Return the [X, Y] coordinate for the center point of the cell that contains the specified text.  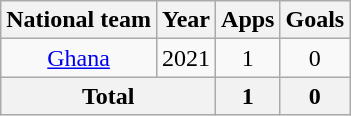
Goals [315, 20]
Year [186, 20]
2021 [186, 58]
Apps [248, 20]
Total [108, 96]
Ghana [79, 58]
National team [79, 20]
